Detect which cell encompasses the target text, then output its (X, Y) center coordinate. 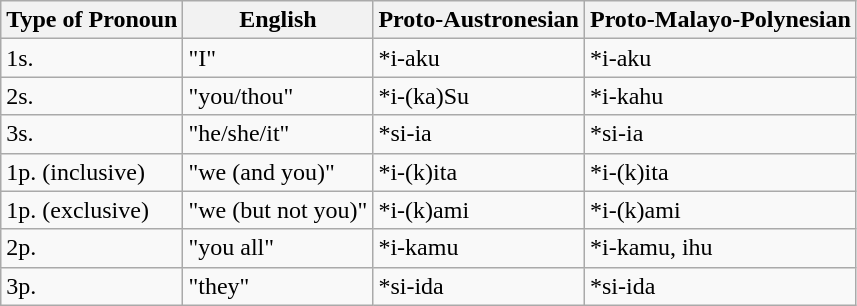
2s. (92, 96)
Proto-Malayo-Polynesian (720, 20)
"we (but not you)" (278, 210)
*i-kamu, ihu (720, 248)
"I" (278, 58)
"we (and you)" (278, 172)
"he/she/it" (278, 134)
English (278, 20)
3s. (92, 134)
1p. (inclusive) (92, 172)
"you all" (278, 248)
1s. (92, 58)
*i-kahu (720, 96)
"they" (278, 286)
*i-(ka)Su (479, 96)
Type of Pronoun (92, 20)
*i-kamu (479, 248)
2p. (92, 248)
1p. (exclusive) (92, 210)
Proto-Austronesian (479, 20)
"you/thou" (278, 96)
3p. (92, 286)
